Output the [X, Y] coordinate of the center of the cell containing the given text.  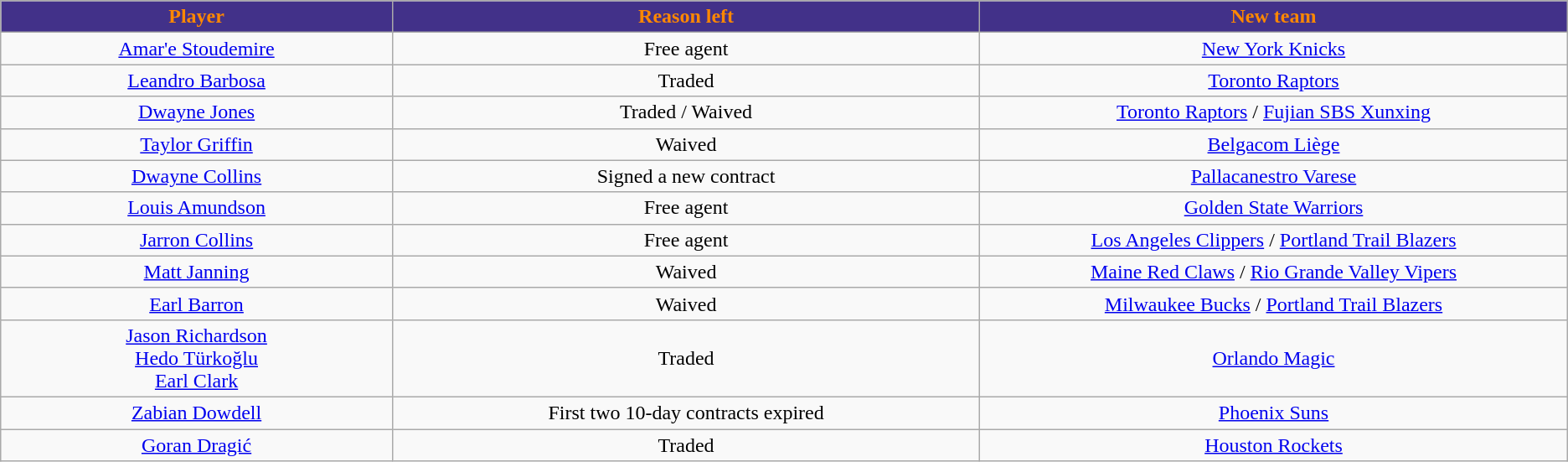
New team [1273, 17]
Zabian Dowdell [197, 413]
Matt Janning [197, 272]
Signed a new contract [685, 176]
Los Angeles Clippers / Portland Trail Blazers [1273, 240]
New York Knicks [1273, 49]
Phoenix Suns [1273, 413]
Dwayne Jones [197, 112]
Amar'e Stoudemire [197, 49]
Leandro Barbosa [197, 80]
Houston Rockets [1273, 445]
Taylor Griffin [197, 144]
Louis Amundson [197, 208]
Toronto Raptors / Fujian SBS Xunxing [1273, 112]
Toronto Raptors [1273, 80]
Orlando Magic [1273, 358]
First two 10-day contracts expired [685, 413]
Pallacanestro Varese [1273, 176]
Belgacom Liège [1273, 144]
Dwayne Collins [197, 176]
Traded / Waived [685, 112]
Golden State Warriors [1273, 208]
Goran Dragić [197, 445]
Earl Barron [197, 304]
Reason left [685, 17]
Jarron Collins [197, 240]
Player [197, 17]
Jason RichardsonHedo TürkoğluEarl Clark [197, 358]
Milwaukee Bucks / Portland Trail Blazers [1273, 304]
Maine Red Claws / Rio Grande Valley Vipers [1273, 272]
